Return the [X, Y] coordinate for the center point of the cell that contains the specified text.  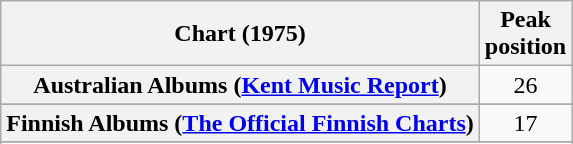
Peakposition [525, 34]
Australian Albums (Kent Music Report) [240, 85]
17 [525, 123]
Chart (1975) [240, 34]
Finnish Albums (The Official Finnish Charts) [240, 123]
26 [525, 85]
